Identify which cell holds the provided text, then report its [x, y] central coordinate. 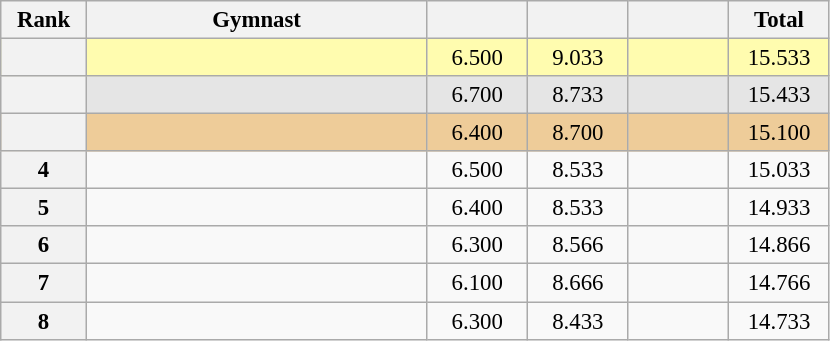
14.933 [780, 208]
15.433 [780, 95]
8 [44, 321]
8.566 [578, 245]
6 [44, 245]
9.033 [578, 58]
8.433 [578, 321]
Rank [44, 20]
15.033 [780, 170]
7 [44, 283]
Total [780, 20]
8.700 [578, 133]
6.700 [478, 95]
15.533 [780, 58]
Gymnast [256, 20]
14.766 [780, 283]
5 [44, 208]
8.733 [578, 95]
15.100 [780, 133]
6.100 [478, 283]
4 [44, 170]
8.666 [578, 283]
14.866 [780, 245]
14.733 [780, 321]
